Search for the cell housing the specified text and yield its (x, y) center coordinate. 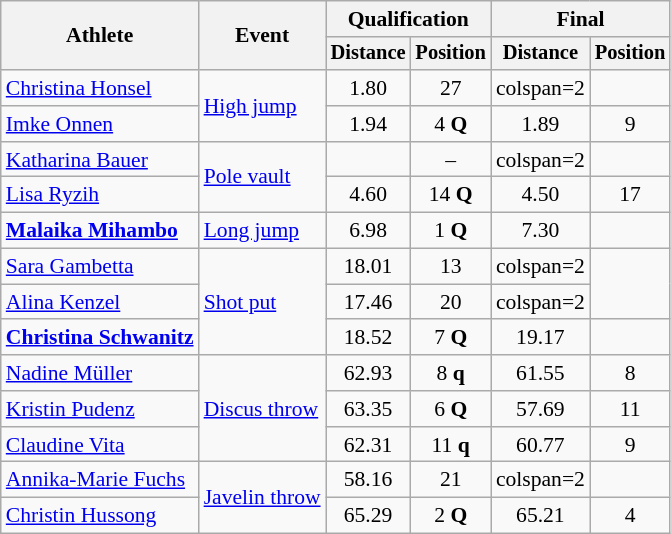
Sara Gambetta (100, 267)
Shot put (262, 302)
Javelin throw (262, 498)
Christina Honsel (100, 88)
Athlete (100, 36)
4.50 (540, 195)
Claudine Vita (100, 445)
Lisa Ryzih (100, 195)
17 (630, 195)
Malaika Mihambo (100, 231)
6 Q (451, 409)
Pole vault (262, 178)
7.30 (540, 231)
1 Q (451, 231)
18.52 (368, 338)
Qualification (408, 19)
Imke Onnen (100, 124)
57.69 (540, 409)
4 Q (451, 124)
11 (630, 409)
1.80 (368, 88)
7 Q (451, 338)
Long jump (262, 231)
1.89 (540, 124)
4 (630, 516)
11 q (451, 445)
Katharina Bauer (100, 160)
58.16 (368, 480)
62.31 (368, 445)
14 Q (451, 195)
63.35 (368, 409)
60.77 (540, 445)
19.17 (540, 338)
Final (580, 19)
4.60 (368, 195)
High jump (262, 106)
65.21 (540, 516)
1.94 (368, 124)
Christina Schwanitz (100, 338)
Christin Hussong (100, 516)
18.01 (368, 267)
Kristin Pudenz (100, 409)
Nadine Müller (100, 373)
– (451, 160)
6.98 (368, 231)
20 (451, 302)
8 q (451, 373)
Alina Kenzel (100, 302)
2 Q (451, 516)
62.93 (368, 373)
17.46 (368, 302)
21 (451, 480)
27 (451, 88)
Annika-Marie Fuchs (100, 480)
13 (451, 267)
61.55 (540, 373)
Event (262, 36)
Discus throw (262, 408)
8 (630, 373)
65.29 (368, 516)
